Capture the cell that displays the provided text and extract its (x, y) central coordinate. 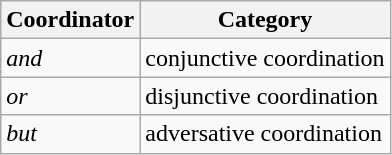
and (70, 58)
or (70, 96)
Category (265, 20)
adversative coordination (265, 134)
disjunctive coordination (265, 96)
but (70, 134)
Coordinator (70, 20)
conjunctive coordination (265, 58)
